Return the (x, y) coordinate for the center point of the cell that contains the specified text.  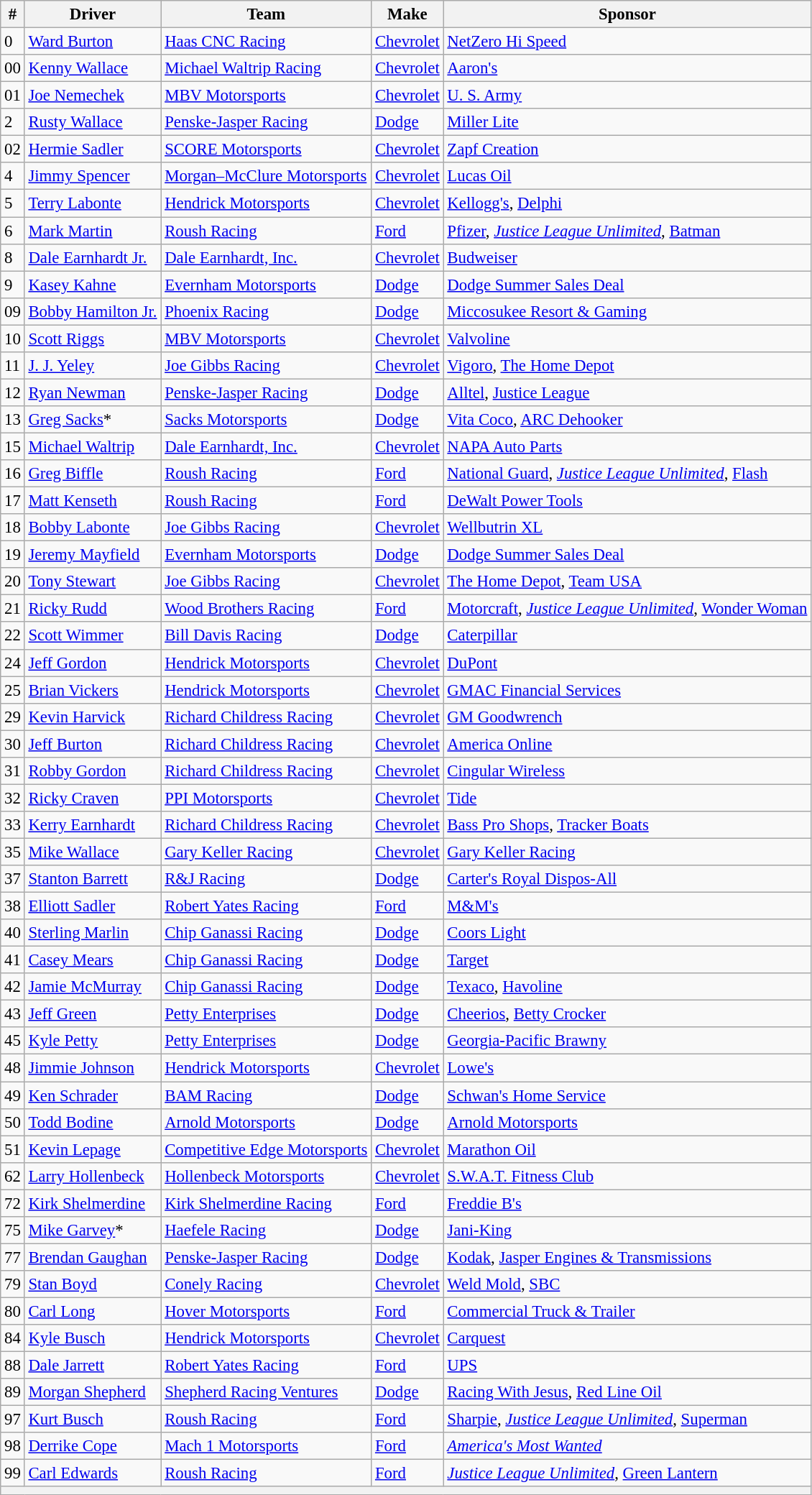
38 (13, 906)
15 (13, 446)
Hermie Sadler (93, 149)
Cingular Wireless (627, 771)
25 (13, 690)
41 (13, 960)
Jeremy Mayfield (93, 555)
Morgan Shepherd (93, 1392)
80 (13, 1311)
Haas CNC Racing (266, 42)
29 (13, 717)
Carl Long (93, 1311)
U. S. Army (627, 96)
Miller Lite (627, 122)
Mike Garvey* (93, 1230)
Kirk Shelmerdine Racing (266, 1203)
J. J. Yeley (93, 366)
S.W.A.T. Fitness Club (627, 1176)
Morgan–McClure Motorsports (266, 176)
Alltel, Justice League (627, 392)
5 (13, 203)
79 (13, 1284)
Ken Schrader (93, 1095)
Budweiser (627, 257)
Carl Edwards (93, 1473)
30 (13, 744)
Kyle Busch (93, 1338)
Commercial Truck & Trailer (627, 1311)
Jamie McMurray (93, 987)
Hover Motorsports (266, 1311)
Valvoline (627, 339)
Haefele Racing (266, 1230)
National Guard, Justice League Unlimited, Flash (627, 474)
Marathon Oil (627, 1149)
Brendan Gaughan (93, 1257)
Motorcraft, Justice League Unlimited, Wonder Woman (627, 609)
Bobby Labonte (93, 528)
Schwan's Home Service (627, 1095)
Make (407, 14)
Ward Burton (93, 42)
Justice League Unlimited, Green Lantern (627, 1473)
50 (13, 1122)
Cheerios, Betty Crocker (627, 1014)
Jimmy Spencer (93, 176)
40 (13, 933)
Pfizer, Justice League Unlimited, Batman (627, 231)
Sponsor (627, 14)
DuPont (627, 663)
31 (13, 771)
75 (13, 1230)
16 (13, 474)
Competitive Edge Motorsports (266, 1149)
12 (13, 392)
09 (13, 311)
0 (13, 42)
Freddie B's (627, 1203)
The Home Depot, Team USA (627, 581)
10 (13, 339)
2 (13, 122)
Kerry Earnhardt (93, 825)
Lucas Oil (627, 176)
NetZero Hi Speed (627, 42)
Driver (93, 14)
Wellbutrin XL (627, 528)
37 (13, 879)
Jeff Burton (93, 744)
45 (13, 1041)
Kyle Petty (93, 1041)
Terry Labonte (93, 203)
Mark Martin (93, 231)
Caterpillar (627, 636)
48 (13, 1068)
8 (13, 257)
01 (13, 96)
99 (13, 1473)
Michael Waltrip Racing (266, 68)
Weld Mold, SBC (627, 1284)
Michael Waltrip (93, 446)
Scott Wimmer (93, 636)
Rusty Wallace (93, 122)
Aaron's (627, 68)
Ricky Craven (93, 798)
21 (13, 609)
# (13, 14)
02 (13, 149)
Shepherd Racing Ventures (266, 1392)
Miccosukee Resort & Gaming (627, 311)
Brian Vickers (93, 690)
20 (13, 581)
Zapf Creation (627, 149)
Sterling Marlin (93, 933)
Carter's Royal Dispos-All (627, 879)
Bass Pro Shops, Tracker Boats (627, 825)
Tony Stewart (93, 581)
Coors Light (627, 933)
11 (13, 366)
Wood Brothers Racing (266, 609)
Target (627, 960)
42 (13, 987)
Lowe's (627, 1068)
Joe Nemechek (93, 96)
77 (13, 1257)
Scott Riggs (93, 339)
98 (13, 1446)
Stanton Barrett (93, 879)
DeWalt Power Tools (627, 501)
Bobby Hamilton Jr. (93, 311)
BAM Racing (266, 1095)
Kevin Lepage (93, 1149)
Robby Gordon (93, 771)
UPS (627, 1366)
GMAC Financial Services (627, 690)
43 (13, 1014)
Matt Kenseth (93, 501)
Kevin Harvick (93, 717)
Mike Wallace (93, 852)
Carquest (627, 1338)
72 (13, 1203)
51 (13, 1149)
32 (13, 798)
Vita Coco, ARC Dehooker (627, 420)
Kurt Busch (93, 1420)
Ryan Newman (93, 392)
Sacks Motorsports (266, 420)
19 (13, 555)
Kellogg's, Delphi (627, 203)
18 (13, 528)
22 (13, 636)
00 (13, 68)
Kodak, Jasper Engines & Transmissions (627, 1257)
Dale Jarrett (93, 1366)
PPI Motorsports (266, 798)
4 (13, 176)
Racing With Jesus, Red Line Oil (627, 1392)
R&J Racing (266, 879)
America's Most Wanted (627, 1446)
GM Goodwrench (627, 717)
Casey Mears (93, 960)
6 (13, 231)
Conely Racing (266, 1284)
9 (13, 285)
Kasey Kahne (93, 285)
84 (13, 1338)
13 (13, 420)
NAPA Auto Parts (627, 446)
Bill Davis Racing (266, 636)
49 (13, 1095)
Jeff Green (93, 1014)
Greg Biffle (93, 474)
89 (13, 1392)
SCORE Motorsports (266, 149)
Larry Hollenbeck (93, 1176)
24 (13, 663)
Kenny Wallace (93, 68)
M&M's (627, 906)
35 (13, 852)
Tide (627, 798)
Jeff Gordon (93, 663)
Sharpie, Justice League Unlimited, Superman (627, 1420)
17 (13, 501)
Texaco, Havoline (627, 987)
Mach 1 Motorsports (266, 1446)
Georgia-Pacific Brawny (627, 1041)
88 (13, 1366)
Elliott Sadler (93, 906)
Derrike Cope (93, 1446)
Ricky Rudd (93, 609)
Phoenix Racing (266, 311)
Dale Earnhardt Jr. (93, 257)
Vigoro, The Home Depot (627, 366)
62 (13, 1176)
Hollenbeck Motorsports (266, 1176)
Jimmie Johnson (93, 1068)
97 (13, 1420)
Jani-King (627, 1230)
Greg Sacks* (93, 420)
33 (13, 825)
Kirk Shelmerdine (93, 1203)
Team (266, 14)
Todd Bodine (93, 1122)
America Online (627, 744)
Stan Boyd (93, 1284)
